Locate the cell with the specified text and output its (x, y) center coordinate. 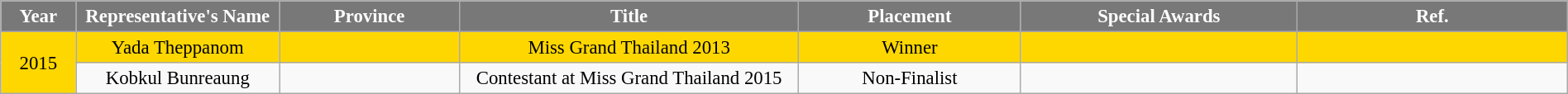
Miss Grand Thailand 2013 (629, 48)
Placement (910, 16)
Representative's Name (178, 16)
Special Awards (1159, 16)
Contestant at Miss Grand Thailand 2015 (629, 78)
Year (38, 16)
2015 (38, 63)
Winner (910, 48)
Non-Finalist (910, 78)
Province (370, 16)
Yada Theppanom (178, 48)
Title (629, 16)
Kobkul Bunreaung (178, 78)
Ref. (1432, 16)
